Identify which cell holds the provided text, then report its [X, Y] central coordinate. 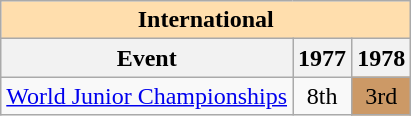
8th [322, 96]
1977 [322, 58]
International [206, 20]
Event [147, 58]
1978 [382, 58]
3rd [382, 96]
World Junior Championships [147, 96]
